Output the (x, y) coordinate of the center of the cell containing the given text.  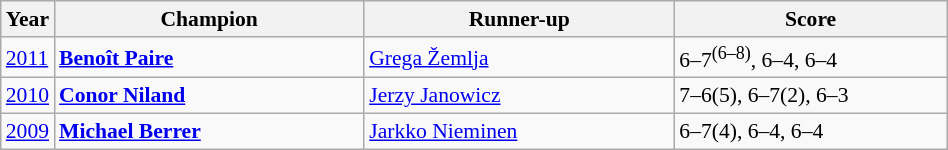
Grega Žemlja (519, 58)
Score (810, 19)
2009 (28, 132)
Year (28, 19)
Runner-up (519, 19)
Benoît Paire (209, 58)
Champion (209, 19)
Michael Berrer (209, 132)
Jarkko Nieminen (519, 132)
2011 (28, 58)
6–7(4), 6–4, 6–4 (810, 132)
Jerzy Janowicz (519, 96)
6–7(6–8), 6–4, 6–4 (810, 58)
Conor Niland (209, 96)
2010 (28, 96)
7–6(5), 6–7(2), 6–3 (810, 96)
